Pinpoint the cell where the given text exists, returning its [X, Y] midpoint coordinate. 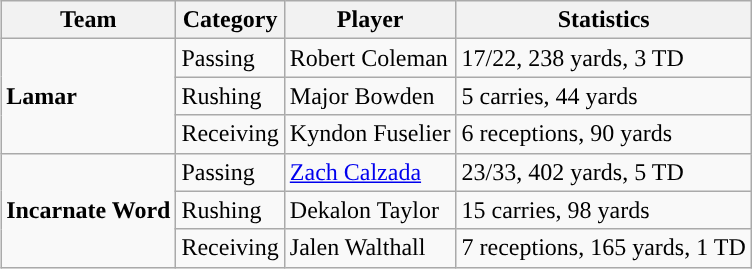
15 carries, 98 yards [604, 210]
Incarnate Word [88, 210]
Kyndon Fuselier [370, 134]
Lamar [88, 96]
Player [370, 20]
17/22, 238 yards, 3 TD [604, 58]
Zach Calzada [370, 172]
Dekalon Taylor [370, 210]
Jalen Walthall [370, 248]
5 carries, 44 yards [604, 96]
Team [88, 20]
Robert Coleman [370, 58]
Major Bowden [370, 96]
Statistics [604, 20]
6 receptions, 90 yards [604, 134]
7 receptions, 165 yards, 1 TD [604, 248]
23/33, 402 yards, 5 TD [604, 172]
Category [230, 20]
